Return the (x, y) coordinate for the center point of the cell that contains the specified text.  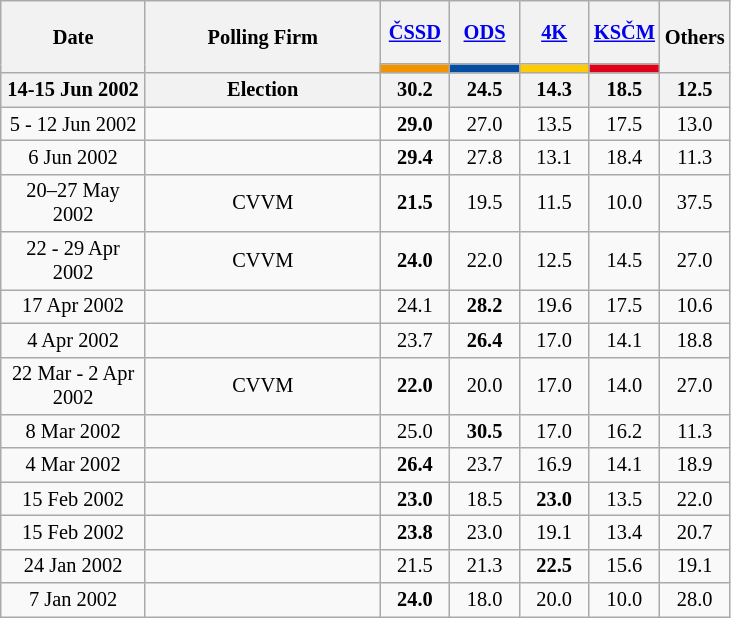
37.5 (695, 203)
19.5 (485, 203)
28.2 (485, 306)
Others (695, 36)
18.0 (485, 600)
25.0 (415, 431)
13.0 (695, 124)
16.2 (624, 431)
18.9 (695, 465)
20.7 (695, 532)
4 Apr 2002 (74, 340)
Date (74, 36)
22.5 (554, 566)
8 Mar 2002 (74, 431)
KSČM (624, 32)
21.3 (485, 566)
29.4 (415, 157)
Election (262, 90)
28.0 (695, 600)
19.6 (554, 306)
30.5 (485, 431)
17 Apr 2002 (74, 306)
20–27 May 2002 (74, 203)
24.1 (415, 306)
24 Jan 2002 (74, 566)
14-15 Jun 2002 (74, 90)
27.8 (485, 157)
22 Mar - 2 Apr 2002 (74, 386)
13.4 (624, 532)
14.5 (624, 261)
22 - 29 Apr 2002 (74, 261)
6 Jun 2002 (74, 157)
14.0 (624, 386)
7 Jan 2002 (74, 600)
16.9 (554, 465)
18.8 (695, 340)
ODS (485, 32)
Polling Firm (262, 36)
5 - 12 Jun 2002 (74, 124)
4K (554, 32)
29.0 (415, 124)
14.3 (554, 90)
ČSSD (415, 32)
23.8 (415, 532)
24.5 (485, 90)
4 Mar 2002 (74, 465)
15.6 (624, 566)
11.5 (554, 203)
10.6 (695, 306)
18.4 (624, 157)
13.1 (554, 157)
30.2 (415, 90)
